Scan for the cell matching the given text and deliver its [X, Y] coordinate at center. 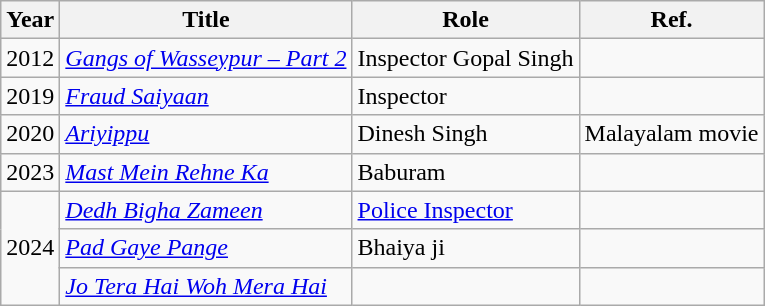
Gangs of Wasseypur – Part 2 [206, 58]
Pad Gaye Pange [206, 248]
2012 [30, 58]
2019 [30, 96]
2020 [30, 134]
Malayalam movie [672, 134]
2024 [30, 248]
Dinesh Singh [466, 134]
Year [30, 20]
2023 [30, 172]
Mast Mein Rehne Ka [206, 172]
Ref. [672, 20]
Dedh Bigha Zameen [206, 210]
Bhaiya ji [466, 248]
Inspector [466, 96]
Jo Tera Hai Woh Mera Hai [206, 286]
Title [206, 20]
Role [466, 20]
Ariyippu [206, 134]
Inspector Gopal Singh [466, 58]
Baburam [466, 172]
Fraud Saiyaan [206, 96]
Police Inspector [466, 210]
